Scan for the cell matching the given text and deliver its (X, Y) coordinate at center. 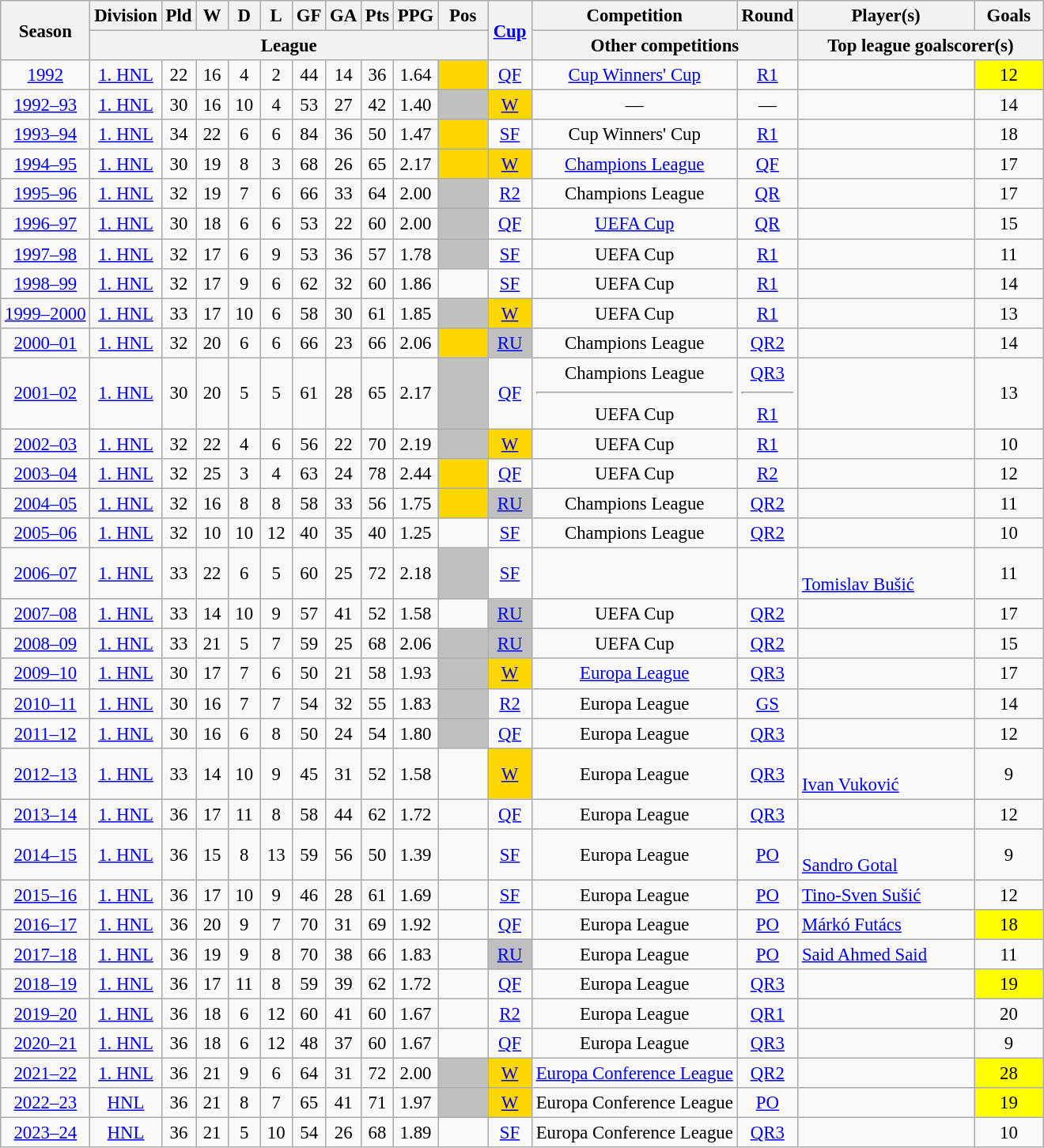
Tomislav Bušić (886, 574)
1.64 (415, 75)
1996–97 (46, 224)
2001–02 (46, 393)
2004–05 (46, 504)
Ivan Vuković (886, 774)
1993–94 (46, 135)
2006–07 (46, 574)
46 (309, 895)
GF (309, 16)
1.80 (415, 733)
2.44 (415, 474)
2007–08 (46, 614)
23 (343, 343)
1998–99 (46, 283)
1.40 (415, 105)
1.69 (415, 895)
1.47 (415, 135)
1.86 (415, 283)
2021–22 (46, 1074)
1.92 (415, 925)
2.18 (415, 574)
Top league goalscorer(s) (921, 46)
2015–16 (46, 895)
35 (343, 533)
Said Ahmed Said (886, 954)
Márkó Futács (886, 925)
1.25 (415, 533)
Round (767, 16)
Goals (1009, 16)
1.78 (415, 254)
2018–19 (46, 984)
1.93 (415, 674)
L (277, 16)
1.39 (415, 854)
2009–10 (46, 674)
69 (378, 925)
1999–2000 (46, 313)
Sandro Gotal (886, 854)
63 (309, 474)
2003–04 (46, 474)
2 (277, 75)
71 (378, 1103)
2000–01 (46, 343)
QR3R1 (767, 393)
2020–21 (46, 1044)
Pts (378, 16)
39 (343, 984)
QR1 (767, 1014)
2023–24 (46, 1133)
Pos (463, 16)
2011–12 (46, 733)
1992 (46, 75)
42 (378, 105)
Division (126, 16)
84 (309, 135)
2019–20 (46, 1014)
2012–13 (46, 774)
37 (343, 1044)
Cup (510, 30)
Season (46, 30)
1997–98 (46, 254)
45 (309, 774)
1.75 (415, 504)
Champions LeagueUEFA Cup (634, 393)
48 (309, 1044)
League (289, 46)
PPG (415, 16)
2010–11 (46, 703)
Player(s) (886, 16)
GA (343, 16)
2022–23 (46, 1103)
2013–14 (46, 814)
78 (378, 474)
2017–18 (46, 954)
GS (767, 703)
Other competitions (664, 46)
Tino-Sven Sušić (886, 895)
2002–03 (46, 444)
2005–06 (46, 533)
1994–95 (46, 165)
Pld (179, 16)
2014–15 (46, 854)
34 (179, 135)
2.19 (415, 444)
1.85 (415, 313)
1.97 (415, 1103)
1.89 (415, 1133)
38 (343, 954)
2016–17 (46, 925)
2008–09 (46, 644)
55 (378, 703)
1995–96 (46, 194)
D (244, 16)
27 (343, 105)
Competition (634, 16)
1992–93 (46, 105)
